Output the (x, y) coordinate of the center of the cell containing the given text.  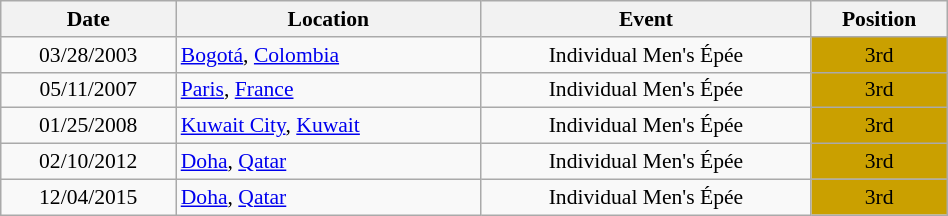
03/28/2003 (88, 55)
Location (328, 19)
Paris, France (328, 90)
Bogotá, Colombia (328, 55)
01/25/2008 (88, 126)
Kuwait City, Kuwait (328, 126)
12/04/2015 (88, 197)
02/10/2012 (88, 162)
Event (646, 19)
Date (88, 19)
Position (879, 19)
05/11/2007 (88, 90)
